Find where the given text appears and provide that cell's center as (X, Y) coordinate. 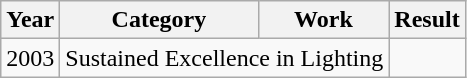
Year (30, 20)
Category (159, 20)
Result (427, 20)
Work (324, 20)
2003 (30, 58)
Sustained Excellence in Lighting (224, 58)
